Return (X, Y) of the center of cell containing provided text 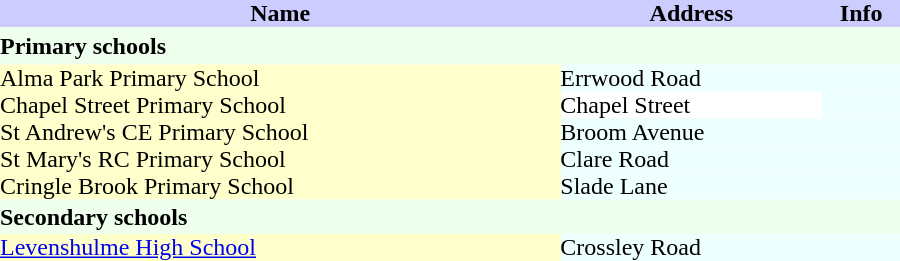
Secondary schools (450, 217)
Primary schools (450, 46)
Chapel Street Primary School (280, 106)
St Mary's RC Primary School (280, 160)
Cringle Brook Primary School (280, 186)
Crossley Road (691, 248)
Chapel Street (691, 106)
Slade Lane (691, 186)
Errwood Road (691, 78)
Info (861, 14)
Alma Park Primary School (280, 78)
Name (280, 14)
Clare Road (691, 160)
Broom Avenue (691, 132)
St Andrew's CE Primary School (280, 132)
Address (691, 14)
Levenshulme High School (280, 248)
